Output the [X, Y] coordinate of the center of the cell containing the given text.  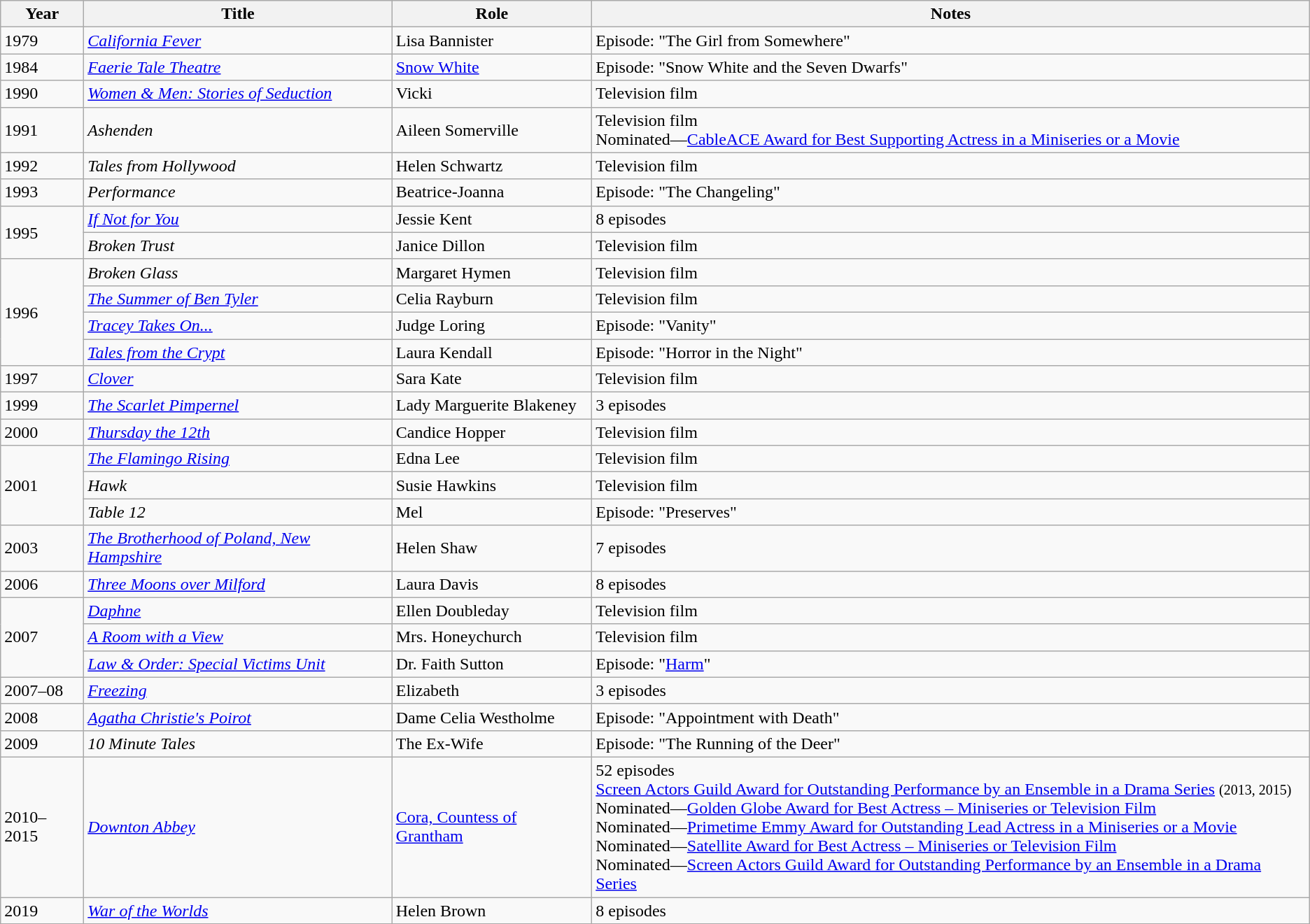
10 Minute Tales [238, 744]
Table 12 [238, 512]
Title [238, 14]
Thursday the 12th [238, 432]
Broken Trust [238, 246]
Tracey Takes On... [238, 325]
Judge Loring [491, 325]
The Ex-Wife [491, 744]
2001 [42, 485]
Episode: "The Changeling" [951, 192]
Clover [238, 379]
The Summer of Ben Tyler [238, 299]
Sara Kate [491, 379]
Dr. Faith Sutton [491, 664]
Ashenden [238, 130]
Performance [238, 192]
Agatha Christie's Poirot [238, 717]
Margaret Hymen [491, 272]
Episode: "Harm" [951, 664]
2008 [42, 717]
A Room with a View [238, 637]
Cora, Countess of Grantham [491, 827]
Laura Kendall [491, 352]
California Fever [238, 41]
Freezing [238, 690]
Mrs. Honeychurch [491, 637]
2010–2015 [42, 827]
Broken Glass [238, 272]
Helen Schwartz [491, 166]
Episode: "Preserves" [951, 512]
Episode: "Vanity" [951, 325]
The Brotherhood of Poland, New Hampshire [238, 548]
1996 [42, 312]
2007–08 [42, 690]
Notes [951, 14]
Daphne [238, 611]
Downton Abbey [238, 827]
Snow White [491, 67]
Janice Dillon [491, 246]
1999 [42, 406]
Helen Shaw [491, 548]
Law & Order: Special Victims Unit [238, 664]
Susie Hawkins [491, 485]
Mel [491, 512]
Beatrice-Joanna [491, 192]
Helen Brown [491, 910]
Episode: "Appointment with Death" [951, 717]
1984 [42, 67]
Lady Marguerite Blakeney [491, 406]
Candice Hopper [491, 432]
If Not for You [238, 219]
2009 [42, 744]
Episode: "The Girl from Somewhere" [951, 41]
1990 [42, 94]
The Flamingo Rising [238, 459]
Year [42, 14]
Women & Men: Stories of Seduction [238, 94]
Episode: "Horror in the Night" [951, 352]
Episode: "Snow White and the Seven Dwarfs" [951, 67]
Episode: "The Running of the Deer" [951, 744]
War of the Worlds [238, 910]
Aileen Somerville [491, 130]
1993 [42, 192]
7 episodes [951, 548]
1991 [42, 130]
2006 [42, 584]
Tales from the Crypt [238, 352]
1995 [42, 232]
Hawk [238, 485]
1979 [42, 41]
Edna Lee [491, 459]
Vicki [491, 94]
Tales from Hollywood [238, 166]
1997 [42, 379]
2019 [42, 910]
Celia Rayburn [491, 299]
Three Moons over Milford [238, 584]
Faerie Tale Theatre [238, 67]
2003 [42, 548]
Laura Davis [491, 584]
Television filmNominated—CableACE Award for Best Supporting Actress in a Miniseries or a Movie [951, 130]
The Scarlet Pimpernel [238, 406]
Jessie Kent [491, 219]
Lisa Bannister [491, 41]
Dame Celia Westholme [491, 717]
Elizabeth [491, 690]
Ellen Doubleday [491, 611]
Role [491, 14]
1992 [42, 166]
2000 [42, 432]
2007 [42, 637]
